Locate the cell with the specified text and output its [x, y] center coordinate. 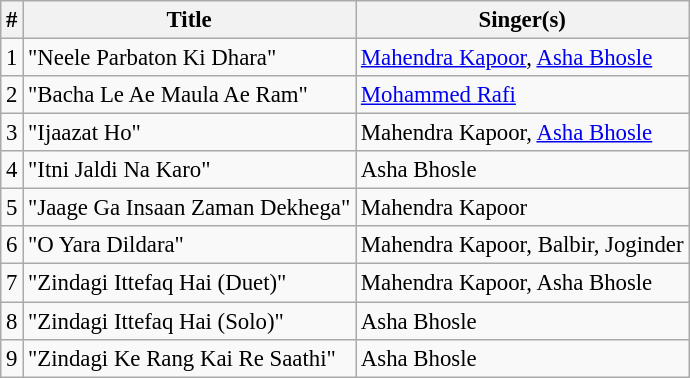
"Zindagi Ittefaq Hai (Solo)" [190, 321]
"Zindagi Ke Rang Kai Re Saathi" [190, 358]
Singer(s) [522, 20]
9 [12, 358]
4 [12, 170]
Mahendra Kapoor [522, 208]
7 [12, 283]
1 [12, 58]
"Zindagi Ittefaq Hai (Duet)" [190, 283]
6 [12, 245]
"Bacha Le Ae Maula Ae Ram" [190, 95]
Title [190, 20]
3 [12, 133]
8 [12, 321]
5 [12, 208]
"Itni Jaldi Na Karo" [190, 170]
Mahendra Kapoor, Balbir, Joginder [522, 245]
"Neele Parbaton Ki Dhara" [190, 58]
Mohammed Rafi [522, 95]
2 [12, 95]
# [12, 20]
"O Yara Dildara" [190, 245]
"Jaage Ga Insaan Zaman Dekhega" [190, 208]
"Ijaazat Ho" [190, 133]
